Return the (X, Y) coordinate for the center point of the cell that contains the specified text.  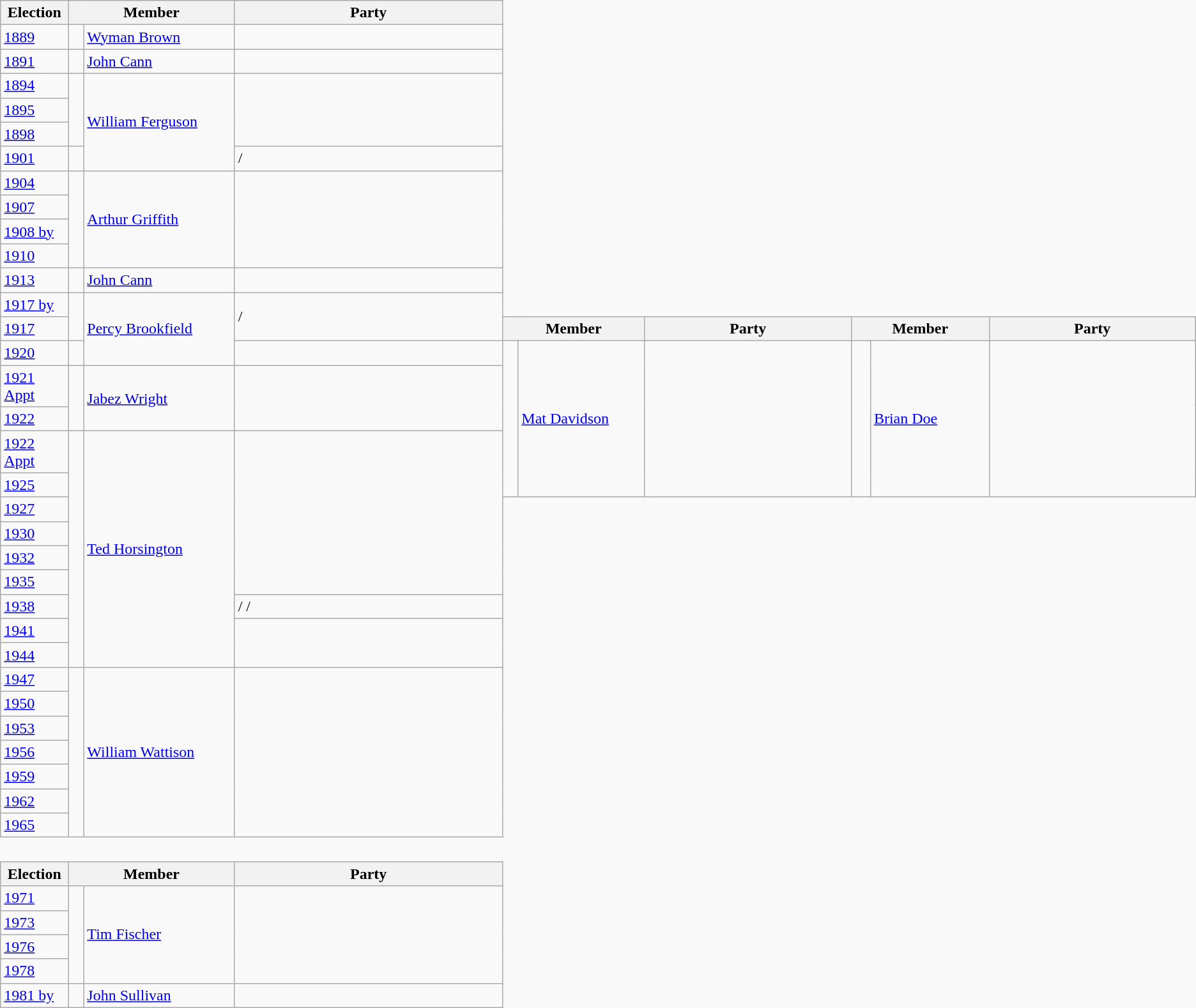
/ / (368, 606)
1927 (34, 509)
1922 Appt (34, 452)
1971 (34, 898)
William Wattison (159, 752)
1907 (34, 207)
Arthur Griffith (159, 219)
1950 (34, 703)
Wyman Brown (159, 37)
1898 (34, 134)
1976 (34, 947)
1925 (34, 485)
1981 by (34, 995)
1935 (34, 582)
1956 (34, 752)
1889 (34, 37)
1913 (34, 280)
1973 (34, 922)
1917 (34, 329)
Ted Horsington (159, 549)
1922 (34, 419)
1962 (34, 801)
1921 Appt (34, 386)
Brian Doe (930, 419)
1938 (34, 606)
1965 (34, 825)
1947 (34, 679)
1901 (34, 158)
1917 by (34, 305)
1978 (34, 971)
1959 (34, 777)
1944 (34, 655)
1891 (34, 61)
John Sullivan (159, 995)
1895 (34, 110)
Jabez Wright (159, 399)
William Ferguson (159, 122)
1910 (34, 256)
1941 (34, 630)
Percy Brookfield (159, 329)
1894 (34, 86)
1953 (34, 728)
1930 (34, 533)
1904 (34, 183)
1932 (34, 558)
Tim Fischer (159, 935)
1908 by (34, 231)
Mat Davidson (581, 419)
1920 (34, 353)
